Determine the (x, y) coordinate at the center of the cell enclosing the given text.  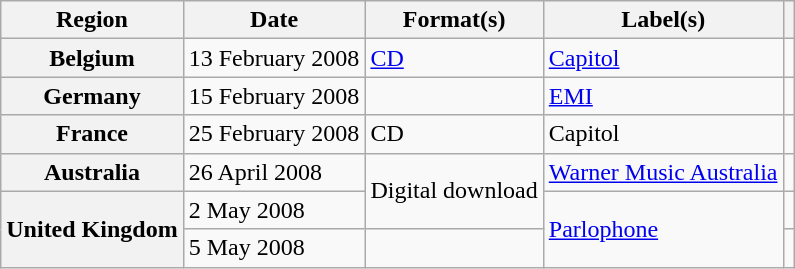
Parlophone (663, 229)
Belgium (92, 58)
5 May 2008 (274, 248)
Germany (92, 96)
EMI (663, 96)
13 February 2008 (274, 58)
United Kingdom (92, 229)
Label(s) (663, 20)
Digital download (454, 191)
Date (274, 20)
25 February 2008 (274, 134)
2 May 2008 (274, 210)
26 April 2008 (274, 172)
France (92, 134)
Format(s) (454, 20)
Region (92, 20)
Warner Music Australia (663, 172)
15 February 2008 (274, 96)
Australia (92, 172)
